Detect which cell encompasses the target text, then output its (x, y) center coordinate. 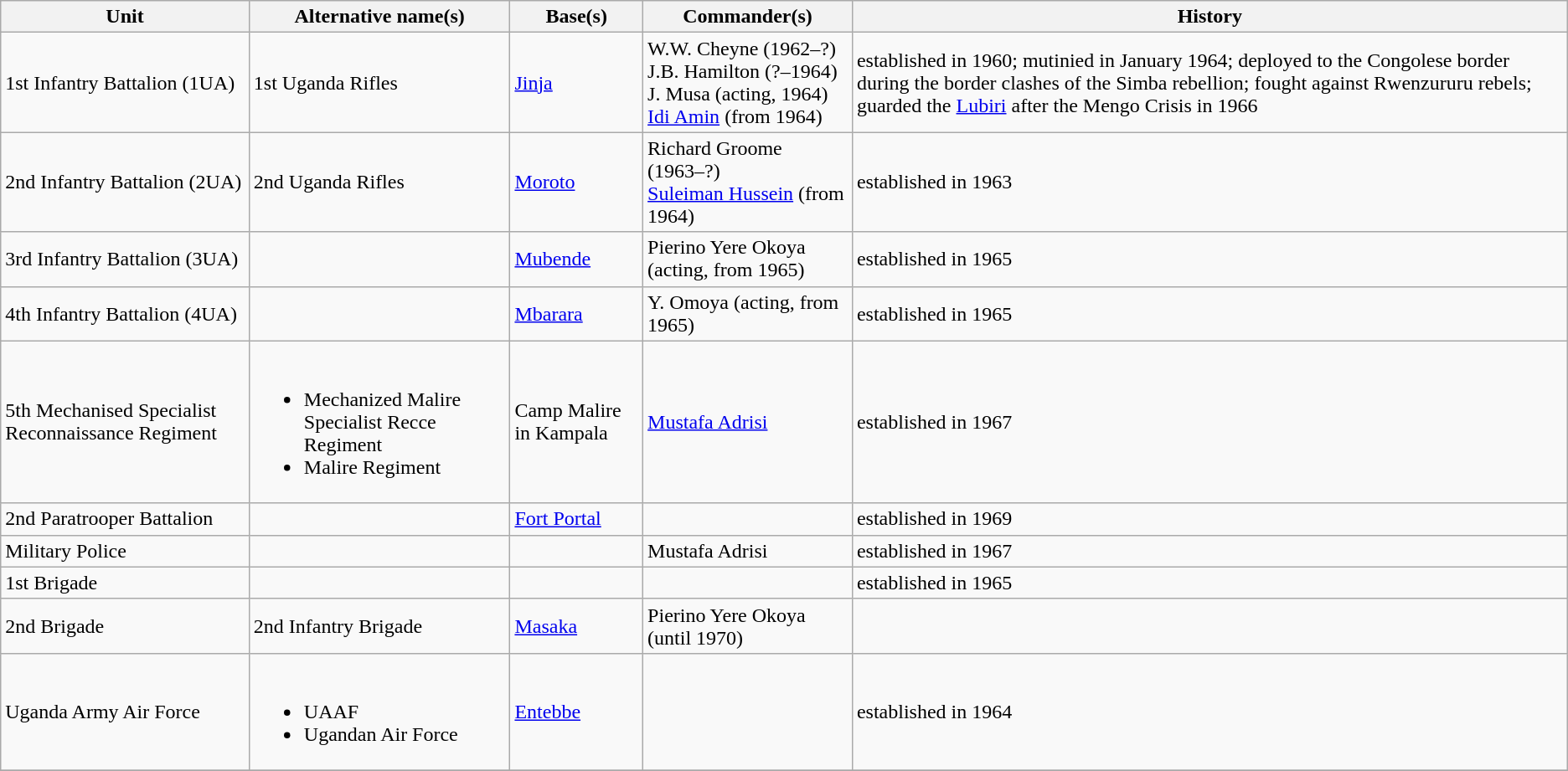
established in 1964 (1210, 712)
established in 1969 (1210, 519)
Commander(s) (748, 17)
4th Infantry Battalion (4UA) (126, 313)
2nd Infantry Brigade (379, 626)
Camp Malire in Kampala (576, 422)
Base(s) (576, 17)
W.W. Cheyne (1962–?)J.B. Hamilton (?–1964)J. Musa (acting, 1964)Idi Amin (from 1964) (748, 82)
Mechanized Malire Specialist Recce RegimentMalire Regiment (379, 422)
Mbarara (576, 313)
UAAFUgandan Air Force (379, 712)
Entebbe (576, 712)
Richard Groome (1963–?)Suleiman Hussein (from 1964) (748, 182)
Jinja (576, 82)
1st Infantry Battalion (1UA) (126, 82)
established in 1963 (1210, 182)
5th Mechanised Specialist Reconnaissance Regiment (126, 422)
2nd Uganda Rifles (379, 182)
History (1210, 17)
Y. Omoya (acting, from 1965) (748, 313)
2nd Paratrooper Battalion (126, 519)
Pierino Yere Okoya (until 1970) (748, 626)
Mubende (576, 260)
Alternative name(s) (379, 17)
1st Uganda Rifles (379, 82)
Pierino Yere Okoya (acting, from 1965) (748, 260)
Military Police (126, 551)
Moroto (576, 182)
1st Brigade (126, 583)
3rd Infantry Battalion (3UA) (126, 260)
Unit (126, 17)
Masaka (576, 626)
2nd Brigade (126, 626)
2nd Infantry Battalion (2UA) (126, 182)
Fort Portal (576, 519)
Uganda Army Air Force (126, 712)
